Return the (X, Y) coordinate for the center point of the cell that contains the specified text.  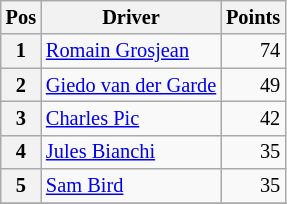
Pos (21, 17)
Sam Bird (131, 186)
Giedo van der Garde (131, 85)
5 (21, 186)
Jules Bianchi (131, 152)
Driver (131, 17)
Romain Grosjean (131, 51)
3 (21, 118)
4 (21, 152)
Charles Pic (131, 118)
Points (253, 17)
42 (253, 118)
2 (21, 85)
1 (21, 51)
49 (253, 85)
74 (253, 51)
